From the cell containing the given text, extract its center point as (X, Y) coordinate. 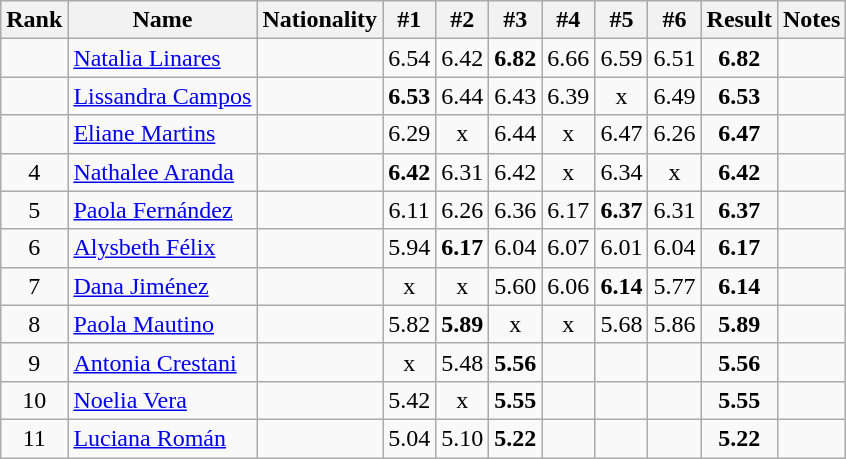
Lissandra Campos (162, 96)
5.10 (462, 438)
5.82 (410, 324)
5.60 (516, 286)
Result (739, 20)
6.06 (568, 286)
6.59 (622, 58)
Noelia Vera (162, 400)
4 (34, 172)
6.34 (622, 172)
6.51 (674, 58)
5.68 (622, 324)
Notes (811, 20)
Eliane Martins (162, 134)
6.39 (568, 96)
6.54 (410, 58)
5.94 (410, 248)
6.11 (410, 210)
7 (34, 286)
6.66 (568, 58)
5 (34, 210)
Antonia Crestani (162, 362)
5.77 (674, 286)
Luciana Román (162, 438)
#2 (462, 20)
#3 (516, 20)
6.29 (410, 134)
6.49 (674, 96)
#6 (674, 20)
5.86 (674, 324)
Natalia Linares (162, 58)
6.36 (516, 210)
5.42 (410, 400)
#5 (622, 20)
#1 (410, 20)
5.48 (462, 362)
6.01 (622, 248)
Rank (34, 20)
#4 (568, 20)
6 (34, 248)
Name (162, 20)
Nathalee Aranda (162, 172)
Alysbeth Félix (162, 248)
Paola Fernández (162, 210)
Nationality (320, 20)
Dana Jiménez (162, 286)
6.07 (568, 248)
5.04 (410, 438)
11 (34, 438)
6.43 (516, 96)
8 (34, 324)
10 (34, 400)
9 (34, 362)
Paola Mautino (162, 324)
